Provide the (x, y) coordinate of the cell's center where the given text is located.  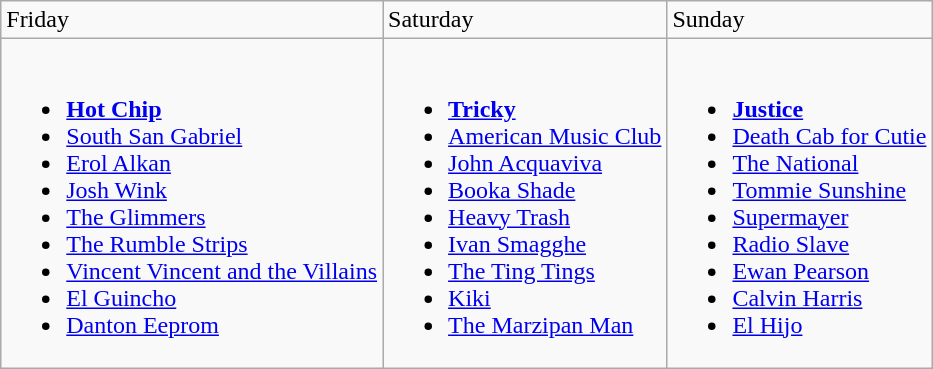
Sunday (800, 20)
JusticeDeath Cab for CutieThe NationalTommie SunshineSupermayerRadio SlaveEwan PearsonCalvin HarrisEl Hijo (800, 204)
Friday (192, 20)
TrickyAmerican Music ClubJohn AcquavivaBooka ShadeHeavy TrashIvan SmaggheThe Ting TingsKikiThe Marzipan Man (525, 204)
Saturday (525, 20)
Hot ChipSouth San GabrielErol AlkanJosh WinkThe GlimmersThe Rumble StripsVincent Vincent and the VillainsEl GuinchoDanton Eeprom (192, 204)
